Locate the cell with the specified text and output its [x, y] center coordinate. 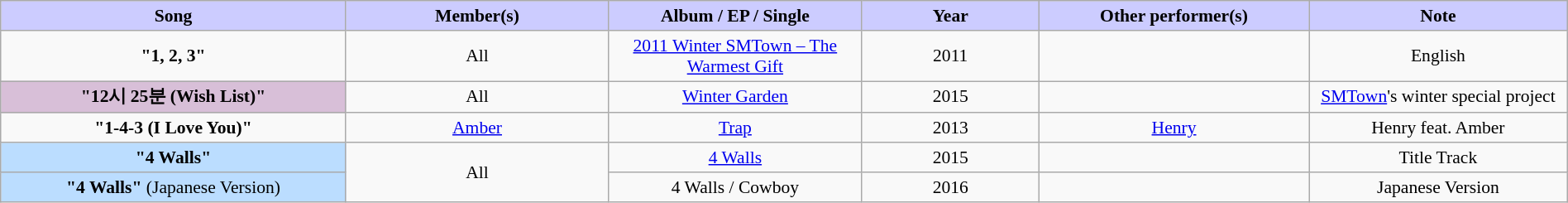
"1-4-3 (I Love You)" [174, 128]
Song [174, 16]
Henry [1174, 128]
"4 Walls" [174, 157]
2011 Winter SMTown – The Warmest Gift [735, 55]
Winter Garden [735, 98]
Year [950, 16]
SMTown's winter special project [1439, 98]
Other performer(s) [1174, 16]
4 Walls [735, 157]
Album / EP / Single [735, 16]
2011 [950, 55]
Amber [476, 128]
2013 [950, 128]
Title Track [1439, 157]
2016 [950, 186]
English [1439, 55]
"1, 2, 3" [174, 55]
Member(s) [476, 16]
"12시 25분 (Wish List)" [174, 98]
4 Walls / Cowboy [735, 186]
Trap [735, 128]
Note [1439, 16]
Henry feat. Amber [1439, 128]
"4 Walls" (Japanese Version) [174, 186]
Japanese Version [1439, 186]
